For the text-containing cell, return its midpoint in [x, y] coordinate format. 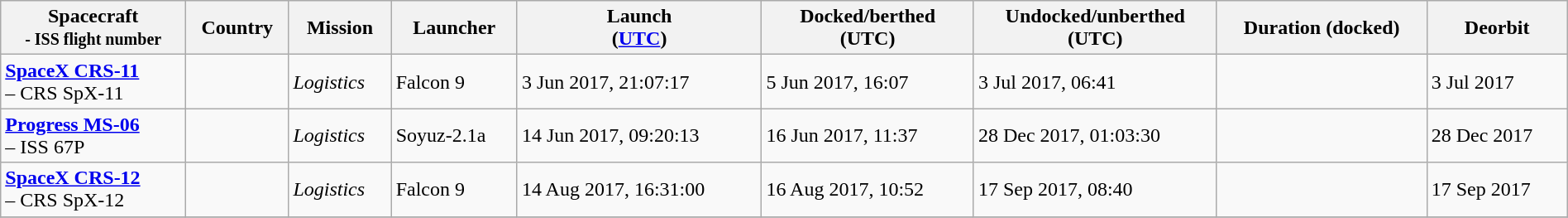
3 Jul 2017, 06:41 [1095, 81]
28 Dec 2017 [1497, 136]
17 Sep 2017, 08:40 [1095, 189]
5 Jun 2017, 16:07 [868, 81]
Soyuz-2.1a [454, 136]
SpaceX CRS-12 – CRS SpX-12 [93, 189]
Docked/berthed(UTC) [868, 28]
Undocked/unberthed(UTC) [1095, 28]
16 Aug 2017, 10:52 [868, 189]
Spacecraft- ISS flight number [93, 28]
Duration (docked) [1322, 28]
Deorbit [1497, 28]
14 Jun 2017, 09:20:13 [639, 136]
3 Jul 2017 [1497, 81]
17 Sep 2017 [1497, 189]
Launcher [454, 28]
Launch(UTC) [639, 28]
SpaceX CRS-11 – CRS SpX-11 [93, 81]
Mission [340, 28]
28 Dec 2017, 01:03:30 [1095, 136]
3 Jun 2017, 21:07:17 [639, 81]
Country [237, 28]
16 Jun 2017, 11:37 [868, 136]
14 Aug 2017, 16:31:00 [639, 189]
Progress MS-06 – ISS 67P [93, 136]
